Extract the (X, Y) coordinate from the center of the cell holding the provided text.  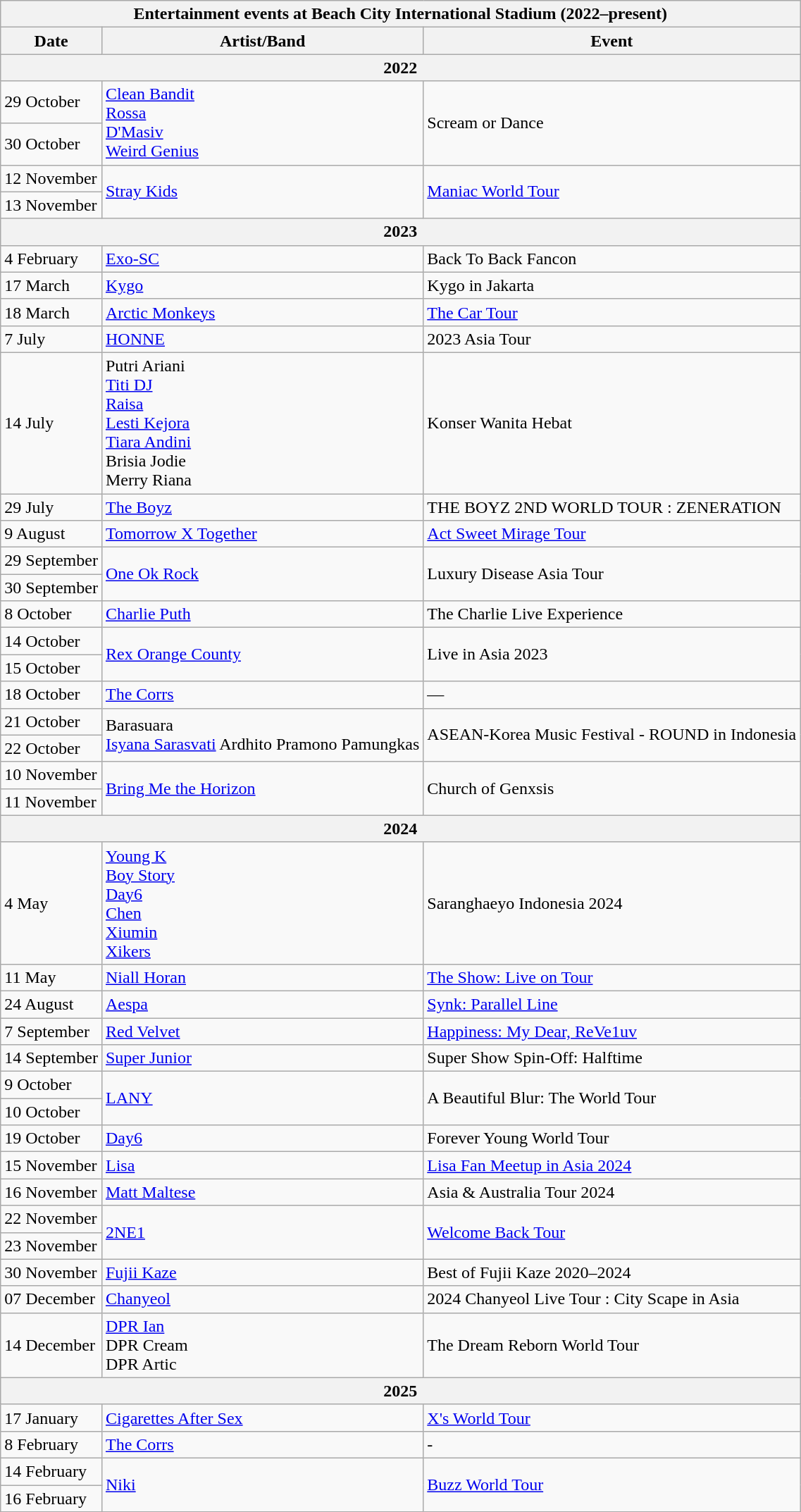
HONNE (262, 339)
2NE1 (262, 1232)
15 October (51, 668)
Date (51, 41)
9 August (51, 534)
Arctic Monkeys (262, 312)
13 November (51, 205)
Saranghaeyo Indonesia 2024 (611, 903)
2024 Chanyeol Live Tour : City Scape in Asia (611, 1299)
11 May (51, 977)
15 November (51, 1165)
Super Junior (262, 1058)
Live in Asia 2023 (611, 655)
14 February (51, 1471)
30 October (51, 144)
Niki (262, 1485)
7 September (51, 1031)
24 August (51, 1004)
Asia & Australia Tour 2024 (611, 1192)
14 September (51, 1058)
Super Show Spin-Off: Halftime (611, 1058)
11 November (51, 802)
DPR IanDPR CreamDPR Artic (262, 1345)
Maniac World Tour (611, 192)
X's World Tour (611, 1418)
The Show: Live on Tour (611, 977)
Young KBoy StoryDay6ChenXiuminXikers (262, 903)
Putri ArianiTiti DJRaisaLesti KejoraTiara AndiniBrisia JodieMerry Riana (262, 423)
18 March (51, 312)
ASEAN-Korea Music Festival - ROUND in Indonesia (611, 735)
9 October (51, 1085)
Event (611, 41)
19 October (51, 1139)
14 July (51, 423)
Artist/Band (262, 41)
30 September (51, 588)
2024 (400, 829)
29 September (51, 561)
Day6 (262, 1139)
THE BOYZ 2ND WORLD TOUR : ZENERATION (611, 507)
29 October (51, 102)
- (611, 1444)
Bring Me the Horizon (262, 788)
Best of Fujii Kaze 2020–2024 (611, 1272)
One Ok Rock (262, 574)
8 October (51, 614)
29 July (51, 507)
Welcome Back Tour (611, 1232)
16 November (51, 1192)
Entertainment events at Beach City International Stadium (2022–present) (400, 14)
Rex Orange County (262, 655)
Church of Genxsis (611, 788)
17 March (51, 285)
18 October (51, 695)
The Dream Reborn World Tour (611, 1345)
— (611, 695)
The Boyz (262, 507)
Lisa Fan Meetup in Asia 2024 (611, 1165)
Back To Back Fancon (611, 259)
Scream or Dance (611, 123)
Cigarettes After Sex (262, 1418)
4 February (51, 259)
30 November (51, 1272)
21 October (51, 721)
7 July (51, 339)
10 October (51, 1112)
Aespa (262, 1004)
Kygo (262, 285)
2025 (400, 1391)
Niall Horan (262, 977)
Happiness: My Dear, ReVe1uv (611, 1031)
14 October (51, 641)
Buzz World Tour (611, 1485)
Kygo in Jakarta (611, 285)
Luxury Disease Asia Tour (611, 574)
22 November (51, 1219)
2023 Asia Tour (611, 339)
2023 (400, 232)
The Car Tour (611, 312)
Tomorrow X Together (262, 534)
16 February (51, 1499)
2022 (400, 68)
Stray Kids (262, 192)
23 November (51, 1246)
10 November (51, 775)
Chanyeol (262, 1299)
Clean BanditRossaD'MasivWeird Genius (262, 123)
Lisa (262, 1165)
Matt Maltese (262, 1192)
Forever Young World Tour (611, 1139)
Fujii Kaze (262, 1272)
LANY (262, 1098)
Act Sweet Mirage Tour (611, 534)
4 May (51, 903)
Konser Wanita Hebat (611, 423)
Red Velvet (262, 1031)
A Beautiful Blur: The World Tour (611, 1098)
17 January (51, 1418)
Synk: Parallel Line (611, 1004)
14 December (51, 1345)
Exo-SC (262, 259)
The Charlie Live Experience (611, 614)
22 October (51, 748)
Charlie Puth (262, 614)
BarasuaraIsyana Sarasvati Ardhito Pramono Pamungkas (262, 735)
12 November (51, 178)
8 February (51, 1444)
07 December (51, 1299)
